Return [X, Y] of the center of cell containing provided text 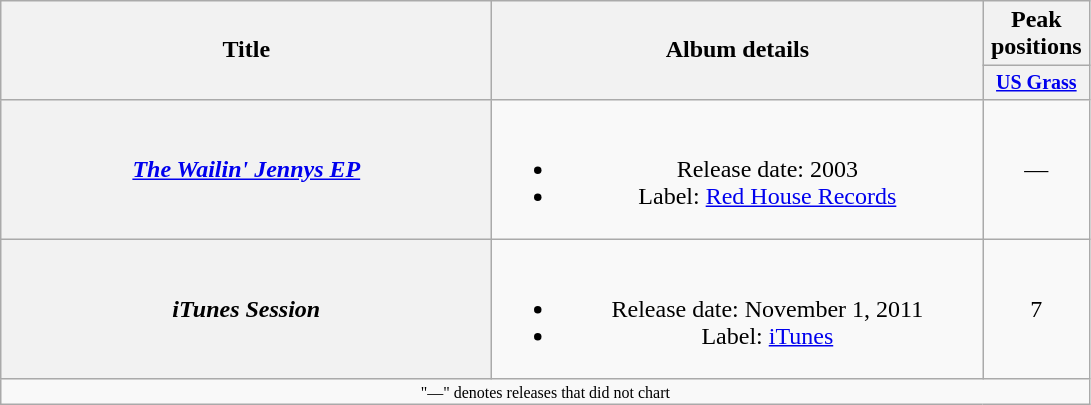
Peak positions [1036, 34]
"—" denotes releases that did not chart [546, 391]
Release date: 2003Label: Red House Records [738, 169]
Title [246, 50]
Release date: November 1, 2011Label: iTunes [738, 309]
— [1036, 169]
US Grass [1036, 82]
iTunes Session [246, 309]
The Wailin' Jennys EP [246, 169]
7 [1036, 309]
Album details [738, 50]
